Provide the (X, Y) coordinate of the cell's center where the given text is located.  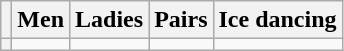
Pairs (181, 20)
Ice dancing (278, 20)
Ladies (110, 20)
Men (41, 20)
